For the text-containing cell, return its midpoint in [X, Y] coordinate format. 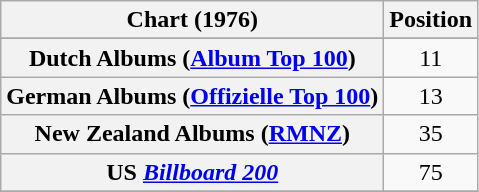
Position [431, 20]
Chart (1976) [192, 20]
New Zealand Albums (RMNZ) [192, 134]
Dutch Albums (Album Top 100) [192, 58]
13 [431, 96]
75 [431, 172]
11 [431, 58]
US Billboard 200 [192, 172]
German Albums (Offizielle Top 100) [192, 96]
35 [431, 134]
